Search for the cell housing the specified text and yield its (X, Y) center coordinate. 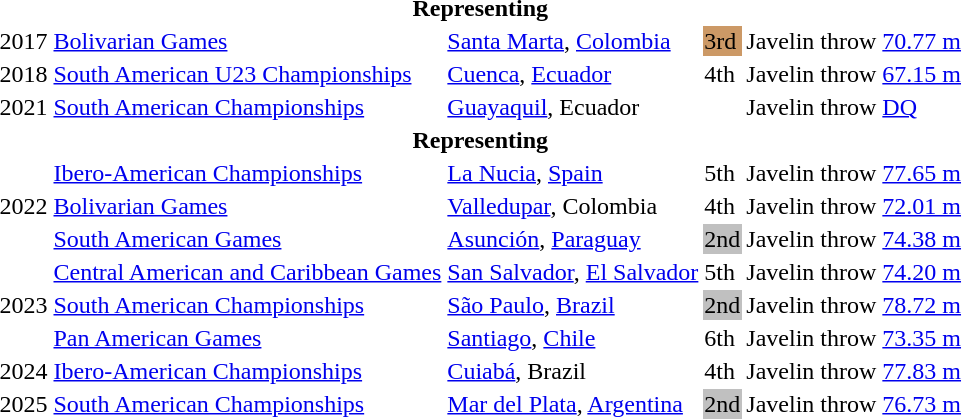
3rd (722, 41)
Guayaquil, Ecuador (573, 107)
Pan American Games (248, 338)
Cuenca, Ecuador (573, 74)
Santiago, Chile (573, 338)
Mar del Plata, Argentina (573, 404)
6th (722, 338)
Cuiabá, Brazil (573, 371)
South American Games (248, 239)
Santa Marta, Colombia (573, 41)
Central American and Caribbean Games (248, 272)
Asunción, Paraguay (573, 239)
Valledupar, Colombia (573, 206)
La Nucia, Spain (573, 173)
São Paulo, Brazil (573, 305)
South American U23 Championships (248, 74)
San Salvador, El Salvador (573, 272)
